Detect which cell encompasses the target text, then output its [x, y] center coordinate. 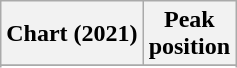
Chart (2021) [72, 34]
Peakposition [189, 34]
